Pinpoint the cell where the given text exists, returning its (X, Y) midpoint coordinate. 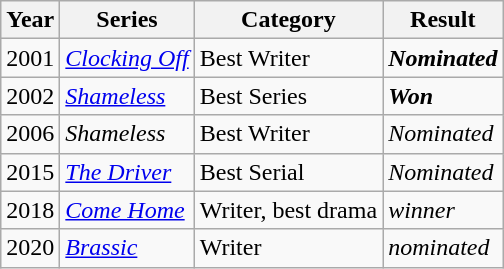
winner (443, 210)
Result (443, 20)
Writer (288, 248)
Series (127, 20)
Clocking Off (127, 58)
nominated (443, 248)
The Driver (127, 172)
Won (443, 96)
2018 (30, 210)
2006 (30, 134)
2020 (30, 248)
2015 (30, 172)
Category (288, 20)
Come Home (127, 210)
2001 (30, 58)
Year (30, 20)
Writer, best drama (288, 210)
2002 (30, 96)
Best Serial (288, 172)
Best Series (288, 96)
Brassic (127, 248)
